Detect which cell encompasses the target text, then output its (X, Y) center coordinate. 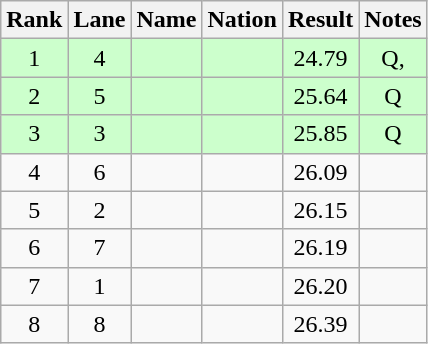
Rank (34, 20)
24.79 (320, 58)
26.19 (320, 248)
26.20 (320, 286)
26.09 (320, 172)
25.64 (320, 96)
Lane (100, 20)
25.85 (320, 134)
Notes (393, 20)
26.15 (320, 210)
26.39 (320, 324)
Result (320, 20)
Nation (242, 20)
Q, (393, 58)
Name (166, 20)
